Output the (x, y) coordinate of the center of the cell containing the given text.  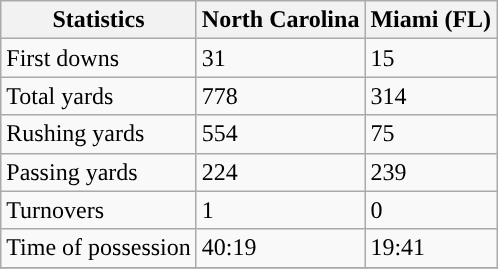
19:41 (431, 248)
75 (431, 134)
North Carolina (280, 20)
Passing yards (99, 172)
0 (431, 210)
Time of possession (99, 248)
1 (280, 210)
778 (280, 96)
Total yards (99, 96)
15 (431, 58)
31 (280, 58)
Turnovers (99, 210)
Statistics (99, 20)
Rushing yards (99, 134)
224 (280, 172)
239 (431, 172)
314 (431, 96)
First downs (99, 58)
Miami (FL) (431, 20)
40:19 (280, 248)
554 (280, 134)
